Search for the cell housing the specified text and yield its (X, Y) center coordinate. 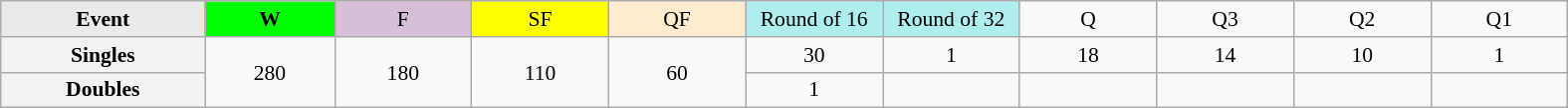
18 (1088, 55)
Doubles (104, 90)
Round of 16 (814, 19)
Q (1088, 19)
SF (541, 19)
Round of 32 (951, 19)
10 (1362, 55)
QF (677, 19)
14 (1226, 55)
Q3 (1226, 19)
Singles (104, 55)
Event (104, 19)
F (403, 19)
30 (814, 55)
60 (677, 72)
Q2 (1362, 19)
280 (270, 72)
180 (403, 72)
110 (541, 72)
Q1 (1499, 19)
W (270, 19)
